Provide the [X, Y] coordinate of the cell's center where the given text is located.  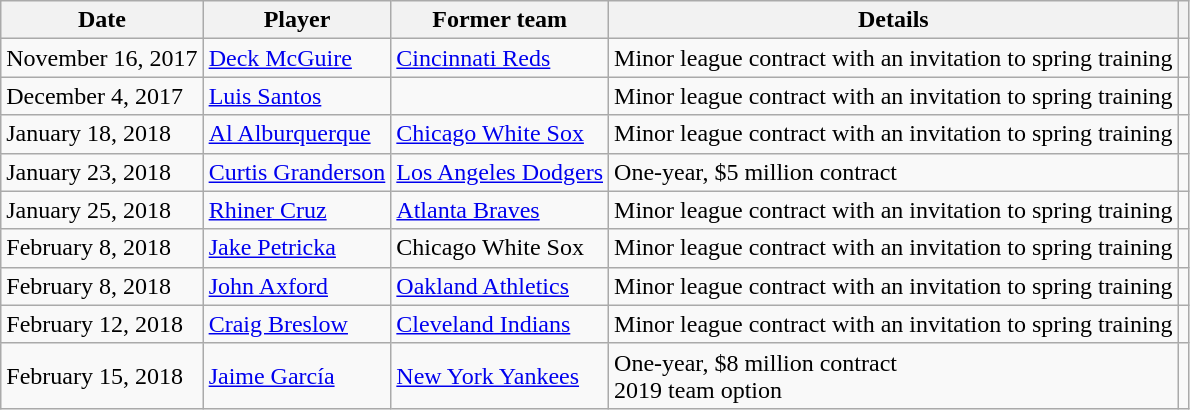
November 16, 2017 [102, 58]
Cleveland Indians [500, 324]
New York Yankees [500, 376]
Los Angeles Dodgers [500, 172]
Deck McGuire [297, 58]
One-year, $8 million contract2019 team option [894, 376]
Oakland Athletics [500, 286]
Jaime García [297, 376]
February 15, 2018 [102, 376]
December 4, 2017 [102, 96]
January 18, 2018 [102, 134]
Cincinnati Reds [500, 58]
One-year, $5 million contract [894, 172]
January 23, 2018 [102, 172]
Craig Breslow [297, 324]
January 25, 2018 [102, 210]
Al Alburquerque [297, 134]
John Axford [297, 286]
Player [297, 20]
Atlanta Braves [500, 210]
Date [102, 20]
Details [894, 20]
Luis Santos [297, 96]
Curtis Granderson [297, 172]
Former team [500, 20]
February 12, 2018 [102, 324]
Jake Petricka [297, 248]
Rhiner Cruz [297, 210]
